Determine the (X, Y) coordinate at the center of the cell enclosing the given text.  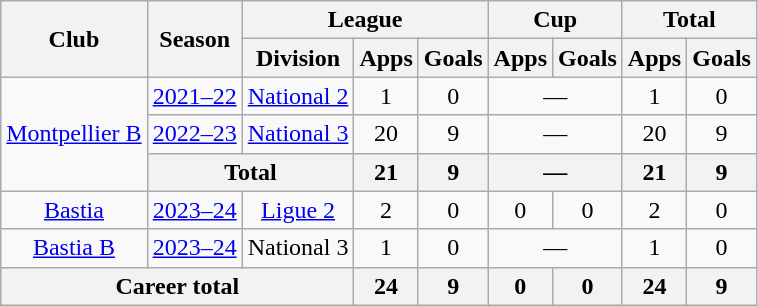
Division (298, 58)
Bastia B (74, 248)
Bastia (74, 210)
Club (74, 39)
Season (194, 39)
Montpellier B (74, 134)
League (365, 20)
Ligue 2 (298, 210)
Career total (178, 286)
2021–22 (194, 96)
National 2 (298, 96)
2022–23 (194, 134)
Cup (555, 20)
